Capture the cell that displays the provided text and extract its [X, Y] central coordinate. 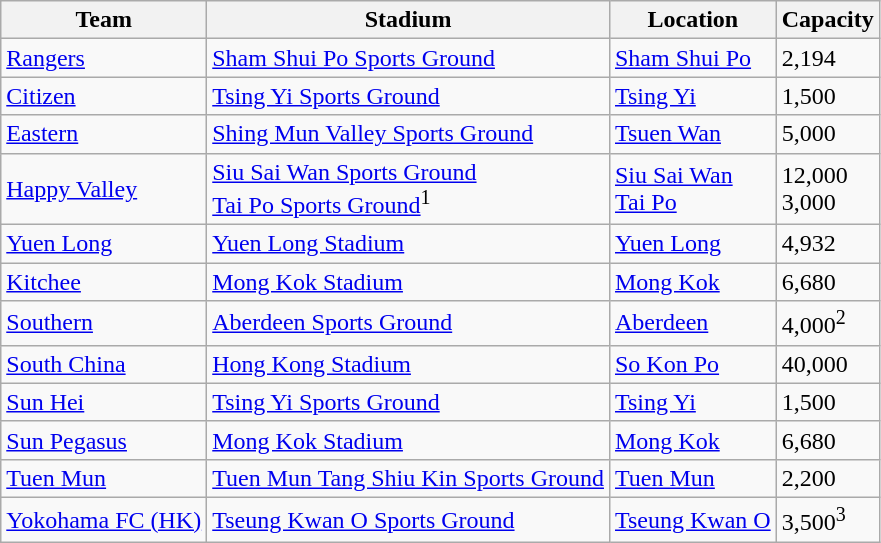
Sun Pegasus [104, 440]
So Kon Po [692, 364]
Aberdeen Sports Ground [408, 324]
Sun Hei [104, 402]
2,200 [828, 478]
Citizen [104, 96]
Tseung Kwan O [692, 520]
4,932 [828, 244]
Yuen Long Stadium [408, 244]
Tsuen Wan [692, 134]
Sham Shui Po [692, 58]
3,5003 [828, 520]
Rangers [104, 58]
Capacity [828, 20]
12,0003,000 [828, 189]
Siu Sai Wan Sports GroundTai Po Sports Ground1 [408, 189]
Sham Shui Po Sports Ground [408, 58]
South China [104, 364]
Tuen Mun Tang Shiu Kin Sports Ground [408, 478]
Stadium [408, 20]
Yokohama FC (HK) [104, 520]
4,0002 [828, 324]
Happy Valley [104, 189]
Location [692, 20]
Hong Kong Stadium [408, 364]
Tseung Kwan O Sports Ground [408, 520]
Kitchee [104, 282]
5,000 [828, 134]
40,000 [828, 364]
Eastern [104, 134]
Team [104, 20]
Southern [104, 324]
Shing Mun Valley Sports Ground [408, 134]
2,194 [828, 58]
Aberdeen [692, 324]
Siu Sai WanTai Po [692, 189]
